Return the [x, y] coordinate for the center point of the cell that contains the specified text.  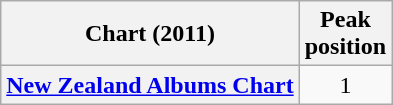
Peakposition [345, 34]
1 [345, 85]
Chart (2011) [150, 34]
New Zealand Albums Chart [150, 85]
